Find where the given text appears and provide that cell's center as (X, Y) coordinate. 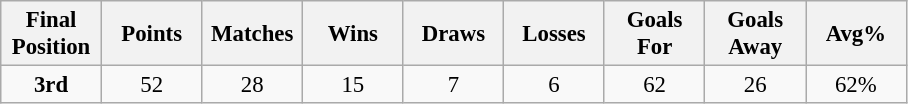
Matches (252, 34)
28 (252, 85)
26 (756, 85)
Losses (554, 34)
62% (856, 85)
62 (654, 85)
3rd (52, 85)
7 (454, 85)
52 (152, 85)
Goals For (654, 34)
6 (554, 85)
Draws (454, 34)
15 (354, 85)
Final Position (52, 34)
Points (152, 34)
Goals Away (756, 34)
Avg% (856, 34)
Wins (354, 34)
